Return the (x, y) coordinate for the center point of the cell that contains the specified text.  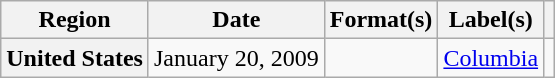
Format(s) (381, 20)
Label(s) (491, 20)
Date (236, 20)
United States (75, 58)
Columbia (491, 58)
Region (75, 20)
January 20, 2009 (236, 58)
